Return (x, y) of the center of cell containing provided text 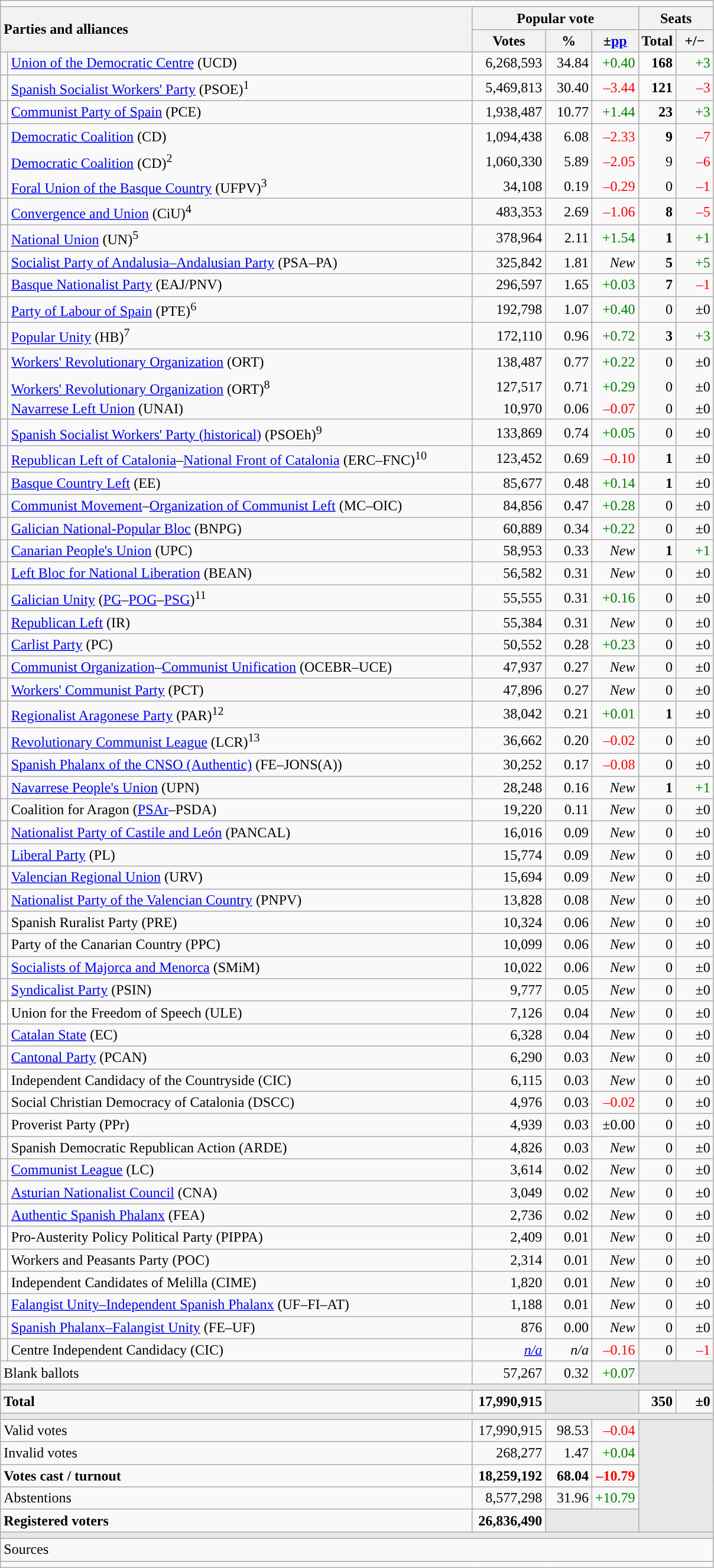
0.33 (569, 551)
2.11 (569, 238)
Socialist Party of Andalusia–Andalusian Party (PSA–PA) (240, 263)
+0.05 (615, 433)
0.47 (569, 506)
172,110 (509, 336)
Basque Nationalist Party (EAJ/PNV) (240, 285)
3,614 (509, 1170)
+0.14 (615, 483)
Workers' Revolutionary Organization (ORT)8 (240, 387)
Communist League (LC) (240, 1170)
Independent Candidacy of the Countryside (CIC) (240, 1080)
0.96 (569, 336)
Asturian Nationalist Council (CNA) (240, 1193)
2.69 (569, 212)
60,889 (509, 529)
Left Bloc for National Liberation (BEAN) (240, 574)
Canarian People's Union (UPC) (240, 551)
Basque Country Left (EE) (240, 483)
–5 (695, 212)
Carlist Party (PC) (240, 644)
2,409 (509, 1237)
0.71 (569, 387)
Communist Movement–Organization of Communist Left (MC–OIC) (240, 506)
127,517 (509, 387)
0.11 (569, 810)
% (569, 41)
–7 (695, 136)
Democratic Coalition (CD) (240, 136)
0.34 (569, 529)
Popular Unity (HB)7 (240, 336)
0.00 (569, 1327)
16,016 (509, 832)
Republican Left of Catalonia–National Front of Catalonia (ERC–FNC)10 (240, 459)
Revolutionary Communist League (LCR)13 (240, 740)
10,022 (509, 967)
0.21 (569, 714)
±pp (615, 41)
1,188 (509, 1305)
18,259,192 (509, 1476)
Spanish Socialist Workers' Party (PSOE)1 (240, 88)
Pro-Austerity Policy Political Party (PIPPA) (240, 1237)
7 (657, 285)
1.65 (569, 285)
Popular vote (556, 18)
0.48 (569, 483)
Regionalist Aragonese Party (PAR)12 (240, 714)
6,115 (509, 1080)
Workers and Peasants Party (POC) (240, 1260)
Convergence and Union (CiU)4 (240, 212)
55,555 (509, 598)
Spanish Phalanx–Falangist Unity (FE–UF) (240, 1327)
+1.44 (615, 112)
Parties and alliances (236, 30)
Authentic Spanish Phalanx (FEA) (240, 1215)
84,856 (509, 506)
0.74 (569, 433)
Spanish Socialist Workers' Party (historical) (PSOEh)9 (240, 433)
192,798 (509, 310)
+10.79 (615, 1498)
50,552 (509, 644)
Navarrese Left Union (UNAI) (240, 409)
4,826 (509, 1148)
6,268,593 (509, 63)
4,976 (509, 1103)
68.04 (569, 1476)
Galician Unity (PG–POG–PSG)11 (240, 598)
9,777 (509, 990)
–0.10 (615, 459)
3 (657, 336)
+/− (695, 41)
–2.05 (615, 161)
5,469,813 (509, 88)
0.17 (569, 765)
1.07 (569, 310)
30,252 (509, 765)
+1.54 (615, 238)
56,582 (509, 574)
Votes cast / turnout (236, 1476)
325,842 (509, 263)
Party of Labour of Spain (PTE)6 (240, 310)
36,662 (509, 740)
Navarrese People's Union (UPN) (240, 788)
1,094,438 (509, 136)
Seats (676, 18)
2,736 (509, 1215)
Spanish Democratic Republican Action (ARDE) (240, 1148)
+0.72 (615, 336)
Social Christian Democracy of Catalonia (DSCC) (240, 1103)
Abstentions (236, 1498)
6,290 (509, 1057)
15,774 (509, 855)
0.69 (569, 459)
483,353 (509, 212)
Union for the Freedom of Speech (ULE) (240, 1012)
Independent Candidates of Melilla (CIME) (240, 1282)
Democratic Coalition (CD)2 (240, 161)
47,937 (509, 667)
Spanish Ruralist Party (PRE) (240, 922)
7,126 (509, 1012)
–0.29 (615, 186)
+5 (695, 263)
Centre Independent Candidacy (CIC) (240, 1350)
0.08 (569, 900)
+0.03 (615, 285)
268,277 (509, 1453)
–0.08 (615, 765)
1.47 (569, 1453)
0.05 (569, 990)
0.32 (569, 1372)
Coalition for Aragon (PSAr–PSDA) (240, 810)
Liberal Party (PL) (240, 855)
Workers' Communist Party (PCT) (240, 689)
378,964 (509, 238)
26,836,490 (509, 1521)
National Union (UN)5 (240, 238)
Falangist Unity–Independent Spanish Phalanx (UF–FI–AT) (240, 1305)
85,677 (509, 483)
5.89 (569, 161)
±0.00 (615, 1125)
19,220 (509, 810)
168 (657, 63)
133,869 (509, 433)
350 (657, 1401)
Registered voters (236, 1521)
0.28 (569, 644)
38,042 (509, 714)
+0.04 (615, 1453)
8 (657, 212)
34,108 (509, 186)
121 (657, 88)
Communist Organization–Communist Unification (OCEBR–UCE) (240, 667)
–1.06 (615, 212)
–0.16 (615, 1350)
58,953 (509, 551)
10,324 (509, 922)
876 (509, 1327)
28,248 (509, 788)
–0.04 (615, 1431)
2,314 (509, 1260)
Union of the Democratic Centre (UCD) (240, 63)
+0.16 (615, 598)
Party of the Canarian Country (PPC) (240, 945)
1.81 (569, 263)
Nationalist Party of the Valencian Country (PNPV) (240, 900)
Socialists of Majorca and Menorca (SMiM) (240, 967)
8,577,298 (509, 1498)
Sources (357, 1550)
31.96 (569, 1498)
6,328 (509, 1035)
+0.28 (615, 506)
Republican Left (IR) (240, 622)
6.08 (569, 136)
57,267 (509, 1372)
Galician National-Popular Bloc (BNPG) (240, 529)
1,820 (509, 1282)
Blank ballots (236, 1372)
138,487 (509, 362)
0.19 (569, 186)
4,939 (509, 1125)
Communist Party of Spain (PCE) (240, 112)
Nationalist Party of Castile and León (PANCAL) (240, 832)
Votes (509, 41)
34.84 (569, 63)
Foral Union of the Basque Country (UFPV)3 (240, 186)
296,597 (509, 285)
0.20 (569, 740)
23 (657, 112)
+0.23 (615, 644)
–0.07 (615, 409)
Proverist Party (PPr) (240, 1125)
–6 (695, 161)
30.40 (569, 88)
123,452 (509, 459)
1,060,330 (509, 161)
98.53 (569, 1431)
10.77 (569, 112)
+0.01 (615, 714)
3,049 (509, 1193)
Valencian Regional Union (URV) (240, 877)
10,970 (509, 409)
Catalan State (EC) (240, 1035)
Spanish Phalanx of the CNSO (Authentic) (FE–JONS(A)) (240, 765)
Valid votes (236, 1431)
–3 (695, 88)
0.77 (569, 362)
–10.79 (615, 1476)
Cantonal Party (PCAN) (240, 1057)
10,099 (509, 945)
1,938,487 (509, 112)
+0.07 (615, 1372)
47,896 (509, 689)
Invalid votes (236, 1453)
Workers' Revolutionary Organization (ORT) (240, 362)
–2.33 (615, 136)
13,828 (509, 900)
–3.44 (615, 88)
15,694 (509, 877)
0.16 (569, 788)
55,384 (509, 622)
Syndicalist Party (PSIN) (240, 990)
5 (657, 263)
+0.29 (615, 387)
